Extract the (x, y) coordinate from the center of the cell holding the provided text.  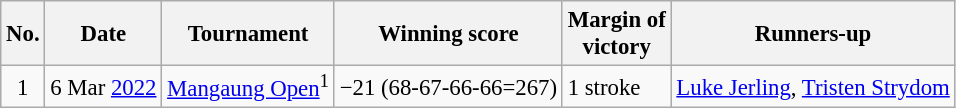
−21 (68-67-66-66=267) (448, 87)
No. (23, 34)
6 Mar 2022 (104, 87)
Tournament (248, 34)
Winning score (448, 34)
Runners-up (813, 34)
Margin ofvictory (616, 34)
1 (23, 87)
Luke Jerling, Tristen Strydom (813, 87)
1 stroke (616, 87)
Mangaung Open1 (248, 87)
Date (104, 34)
